For the text-containing cell, return its midpoint in (X, Y) coordinate format. 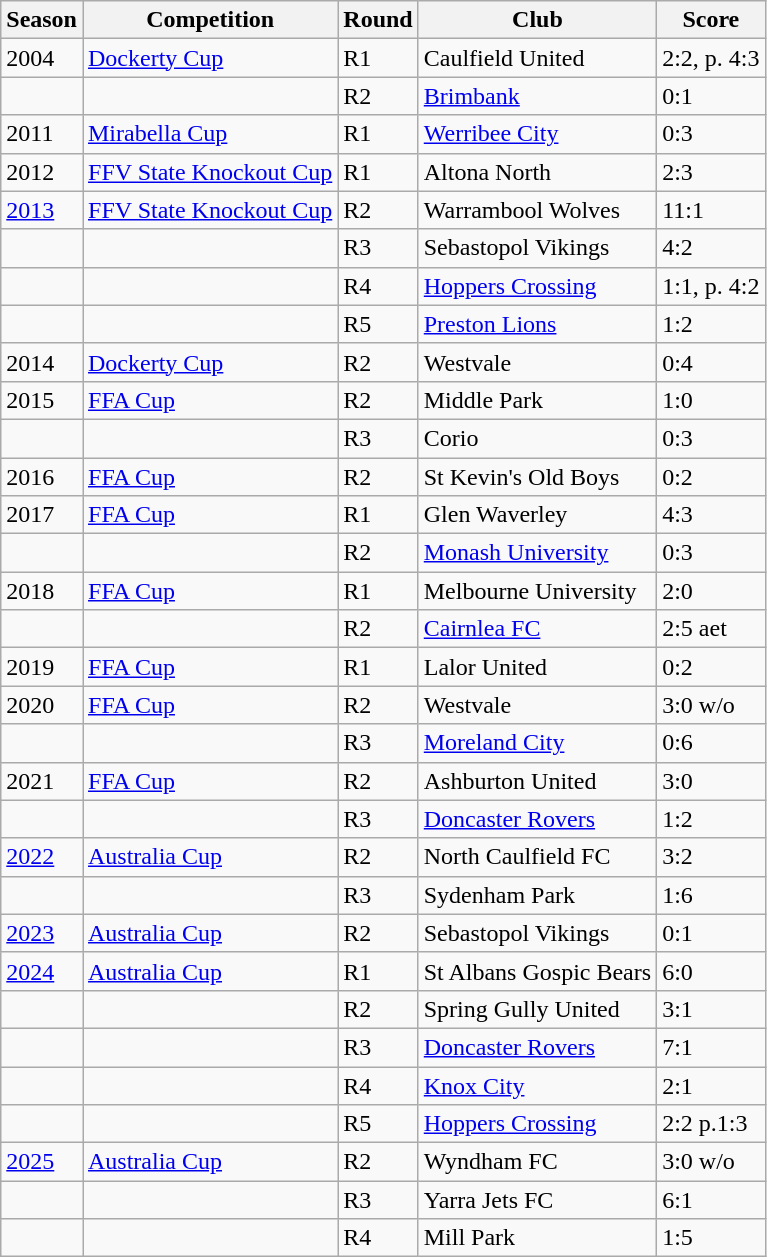
11:1 (711, 210)
2019 (42, 667)
2004 (42, 58)
2021 (42, 781)
3:0 (711, 781)
2:5 aet (711, 629)
Middle Park (537, 400)
Sydenham Park (537, 895)
2015 (42, 400)
Melbourne University (537, 591)
2:2, p. 4:3 (711, 58)
Mill Park (537, 1238)
2020 (42, 705)
St Kevin's Old Boys (537, 477)
2014 (42, 362)
2:1 (711, 1085)
Season (42, 20)
3:2 (711, 857)
Club (537, 20)
Spring Gully United (537, 1009)
4:2 (711, 248)
Round (378, 20)
2013 (42, 210)
2017 (42, 515)
0:4 (711, 362)
Moreland City (537, 743)
Warrambool Wolves (537, 210)
Knox City (537, 1085)
Competition (210, 20)
2012 (42, 172)
Lalor United (537, 667)
North Caulfield FC (537, 857)
2:3 (711, 172)
Score (711, 20)
2011 (42, 134)
Wyndham FC (537, 1162)
Caulfield United (537, 58)
1:1, p. 4:2 (711, 286)
Yarra Jets FC (537, 1200)
2023 (42, 933)
2:0 (711, 591)
0:6 (711, 743)
Brimbank (537, 96)
1:6 (711, 895)
2025 (42, 1162)
2024 (42, 971)
4:3 (711, 515)
2016 (42, 477)
Corio (537, 438)
St Albans Gospic Bears (537, 971)
Ashburton United (537, 781)
3:1 (711, 1009)
2:2 p.1:3 (711, 1124)
Preston Lions (537, 324)
Altona North (537, 172)
2022 (42, 857)
Glen Waverley (537, 515)
Monash University (537, 553)
6:0 (711, 971)
Werribee City (537, 134)
1:5 (711, 1238)
7:1 (711, 1047)
Mirabella Cup (210, 134)
1:0 (711, 400)
6:1 (711, 1200)
Cairnlea FC (537, 629)
2018 (42, 591)
